Output the (x, y) coordinate of the center of the cell containing the given text.  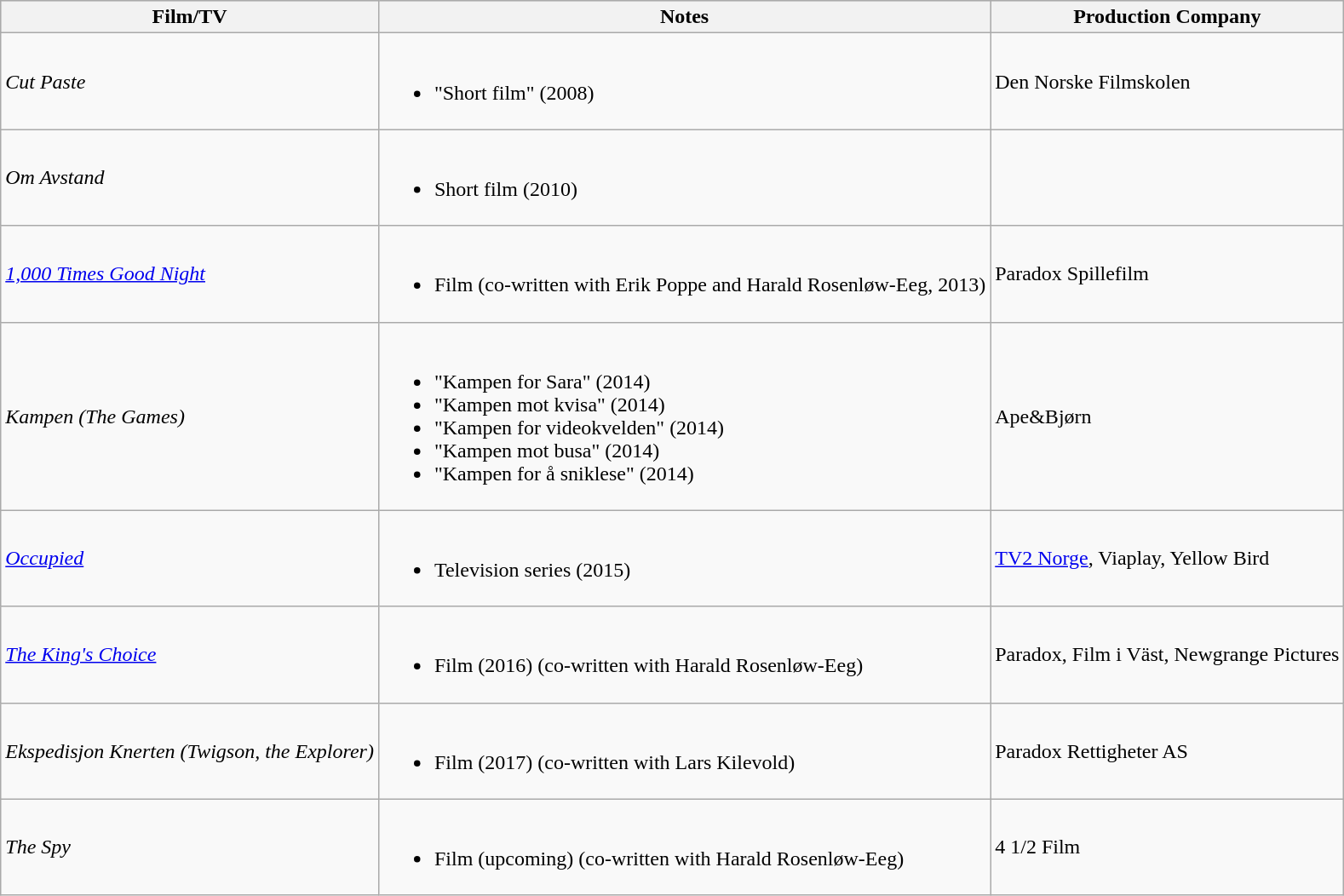
Film (upcoming) (co-written with Harald Rosenløw-Eeg) (684, 847)
The Spy (190, 847)
Kampen (The Games) (190, 416)
Cut Paste (190, 82)
The King's Choice (190, 654)
Om Avstand (190, 177)
Occupied (190, 559)
Film (2017) (co-written with Lars Kilevold) (684, 751)
Paradox Rettigheter AS (1167, 751)
Ape&Bjørn (1167, 416)
"Kampen for Sara" (2014)"Kampen mot kvisa" (2014)"Kampen for videokvelden" (2014)"Kampen mot busa" (2014)"Kampen for å sniklese" (2014) (684, 416)
Short film (2010) (684, 177)
4 1/2 Film (1167, 847)
Television series (2015) (684, 559)
Film/TV (190, 17)
Den Norske Filmskolen (1167, 82)
Film (co-written with Erik Poppe and Harald Rosenløw-Eeg, 2013) (684, 274)
Ekspedisjon Knerten (Twigson, the Explorer) (190, 751)
"Short film" (2008) (684, 82)
Paradox Spillefilm (1167, 274)
1,000 Times Good Night (190, 274)
Notes (684, 17)
Production Company (1167, 17)
TV2 Norge, Viaplay, Yellow Bird (1167, 559)
Film (2016) (co-written with Harald Rosenløw-Eeg) (684, 654)
Paradox, Film i Väst, Newgrange Pictures (1167, 654)
